Detect which cell encompasses the target text, then output its [x, y] center coordinate. 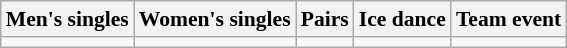
Women's singles [215, 19]
Pairs [325, 19]
Men's singles [68, 19]
Ice dance [402, 19]
Team event [508, 19]
